Locate the cell with the specified text and output its (x, y) center coordinate. 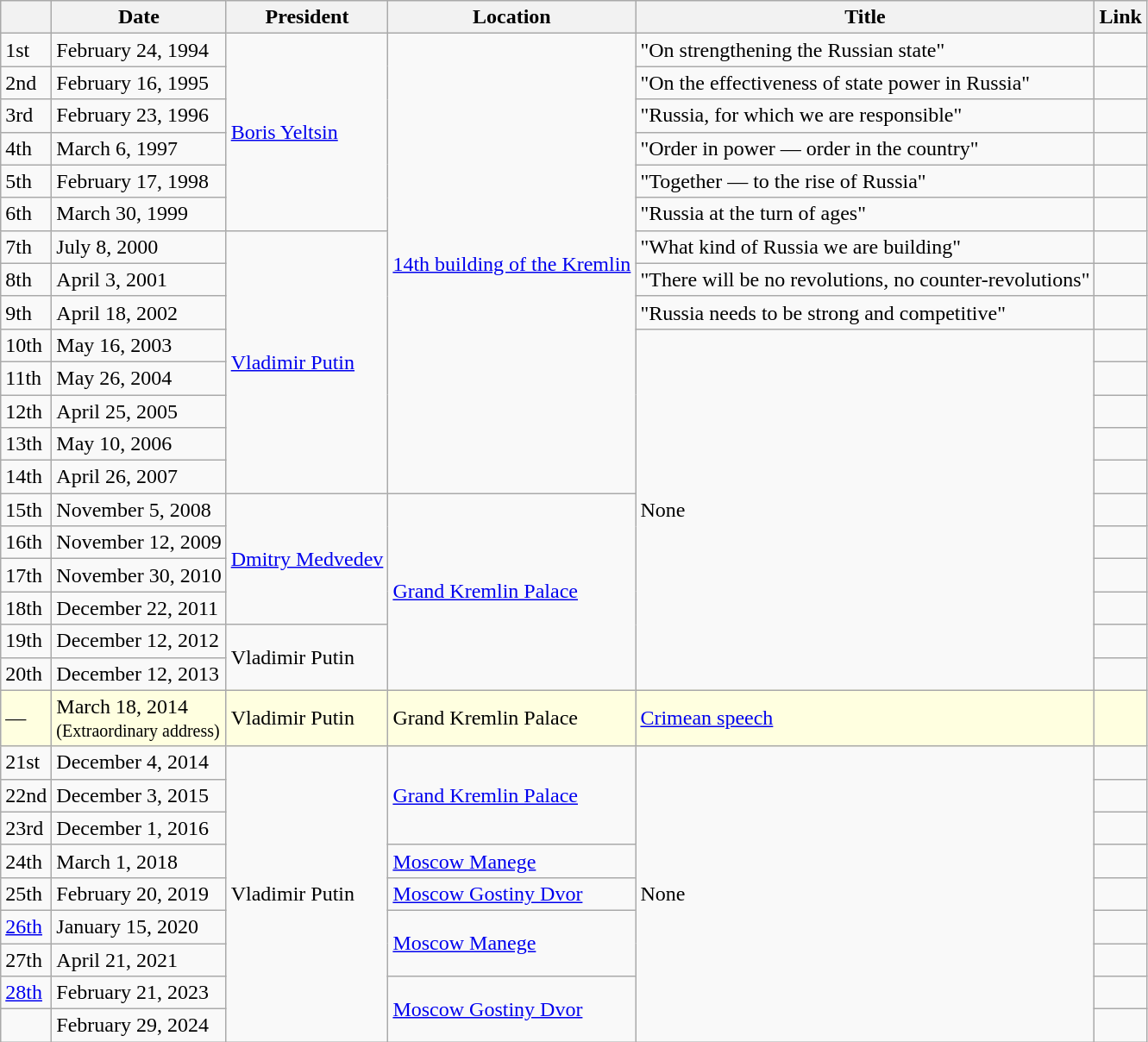
November 12, 2009 (139, 543)
10th (26, 345)
21st (26, 763)
9th (26, 312)
6th (26, 214)
"Order in power — order in the country" (865, 148)
February 17, 1998 (139, 181)
"Russia at the turn of ages" (865, 214)
5th (26, 181)
March 6, 1997 (139, 148)
Boris Yeltsin (307, 132)
27th (26, 960)
December 22, 2011 (139, 608)
December 12, 2013 (139, 674)
8th (26, 279)
March 18, 2014(Extraordinary address) (139, 718)
20th (26, 674)
Date (139, 17)
"Together — to the rise of Russia" (865, 181)
14th building of the Kremlin (512, 264)
Dmitry Medvedev (307, 559)
14th (26, 477)
7th (26, 247)
12th (26, 411)
April 18, 2002 (139, 312)
22nd (26, 795)
January 15, 2020 (139, 926)
19th (26, 641)
December 3, 2015 (139, 795)
May 26, 2004 (139, 378)
November 5, 2008 (139, 510)
February 20, 2019 (139, 894)
May 16, 2003 (139, 345)
May 10, 2006 (139, 444)
"There will be no revolutions, no counter-revolutions" (865, 279)
4th (26, 148)
February 24, 1994 (139, 50)
18th (26, 608)
28th (26, 993)
November 30, 2010 (139, 575)
Title (865, 17)
3rd (26, 116)
26th (26, 926)
April 3, 2001 (139, 279)
25th (26, 894)
15th (26, 510)
1st (26, 50)
April 21, 2021 (139, 960)
February 16, 1995 (139, 83)
"On strengthening the Russian state" (865, 50)
2nd (26, 83)
17th (26, 575)
"Russia, for which we are responsible" (865, 116)
16th (26, 543)
April 26, 2007 (139, 477)
24th (26, 861)
President (307, 17)
"Russia needs to be strong and competitive" (865, 312)
February 21, 2023 (139, 993)
"On the effectiveness of state power in Russia" (865, 83)
Link (1120, 17)
Crimean speech (865, 718)
March 1, 2018 (139, 861)
23rd (26, 828)
April 25, 2005 (139, 411)
11th (26, 378)
Location (512, 17)
December 1, 2016 (139, 828)
February 29, 2024 (139, 1026)
December 12, 2012 (139, 641)
July 8, 2000 (139, 247)
"What kind of Russia we are building" (865, 247)
13th (26, 444)
March 30, 1999 (139, 214)
February 23, 1996 (139, 116)
December 4, 2014 (139, 763)
— (26, 718)
